Return the (X, Y) coordinate for the center point of the cell that contains the specified text.  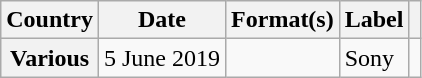
Country (50, 20)
Various (50, 58)
Date (162, 20)
Sony (374, 58)
Label (374, 20)
5 June 2019 (162, 58)
Format(s) (283, 20)
